Capture the cell that displays the provided text and extract its [x, y] central coordinate. 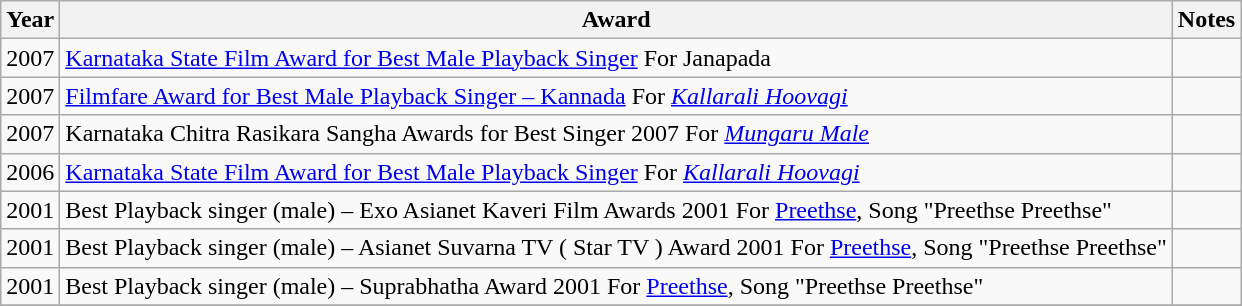
Best Playback singer (male) – Asianet Suvarna TV ( Star TV ) Award 2001 For Preethse, Song "Preethse Preethse" [616, 248]
Notes [1206, 20]
Karnataka State Film Award for Best Male Playback Singer For Janapada [616, 58]
Filmfare Award for Best Male Playback Singer – Kannada For Kallarali Hoovagi [616, 96]
Karnataka State Film Award for Best Male Playback Singer For Kallarali Hoovagi [616, 172]
Best Playback singer (male) – Suprabhatha Award 2001 For Preethse, Song "Preethse Preethse" [616, 286]
Karnataka Chitra Rasikara Sangha Awards for Best Singer 2007 For Mungaru Male [616, 134]
2006 [30, 172]
Award [616, 20]
Year [30, 20]
Best Playback singer (male) – Exo Asianet Kaveri Film Awards 2001 For Preethse, Song "Preethse Preethse" [616, 210]
